Determine the (x, y) coordinate at the center of the cell enclosing the given text.  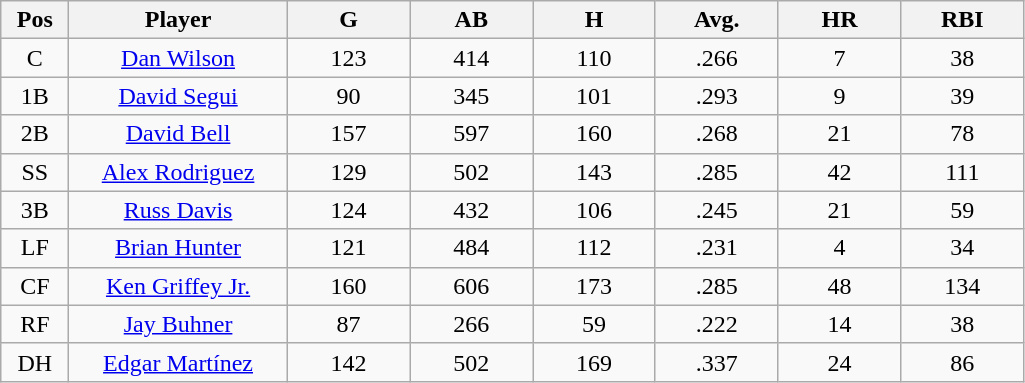
Ken Griffey Jr. (178, 286)
34 (962, 248)
AB (472, 20)
DH (35, 362)
4 (840, 248)
David Bell (178, 134)
110 (594, 58)
414 (472, 58)
.268 (716, 134)
121 (348, 248)
H (594, 20)
Dan Wilson (178, 58)
39 (962, 96)
Jay Buhner (178, 324)
Edgar Martínez (178, 362)
9 (840, 96)
42 (840, 172)
266 (472, 324)
2B (35, 134)
.293 (716, 96)
Player (178, 20)
RF (35, 324)
48 (840, 286)
432 (472, 210)
90 (348, 96)
.245 (716, 210)
C (35, 58)
24 (840, 362)
112 (594, 248)
Brian Hunter (178, 248)
7 (840, 58)
345 (472, 96)
143 (594, 172)
134 (962, 286)
86 (962, 362)
173 (594, 286)
Alex Rodriguez (178, 172)
3B (35, 210)
Pos (35, 20)
129 (348, 172)
G (348, 20)
SS (35, 172)
87 (348, 324)
LF (35, 248)
111 (962, 172)
CF (35, 286)
.231 (716, 248)
142 (348, 362)
606 (472, 286)
Avg. (716, 20)
Russ Davis (178, 210)
597 (472, 134)
14 (840, 324)
HR (840, 20)
1B (35, 96)
123 (348, 58)
157 (348, 134)
David Segui (178, 96)
484 (472, 248)
RBI (962, 20)
106 (594, 210)
169 (594, 362)
.266 (716, 58)
.222 (716, 324)
101 (594, 96)
124 (348, 210)
.337 (716, 362)
78 (962, 134)
